Pinpoint the cell where the given text exists, returning its (x, y) midpoint coordinate. 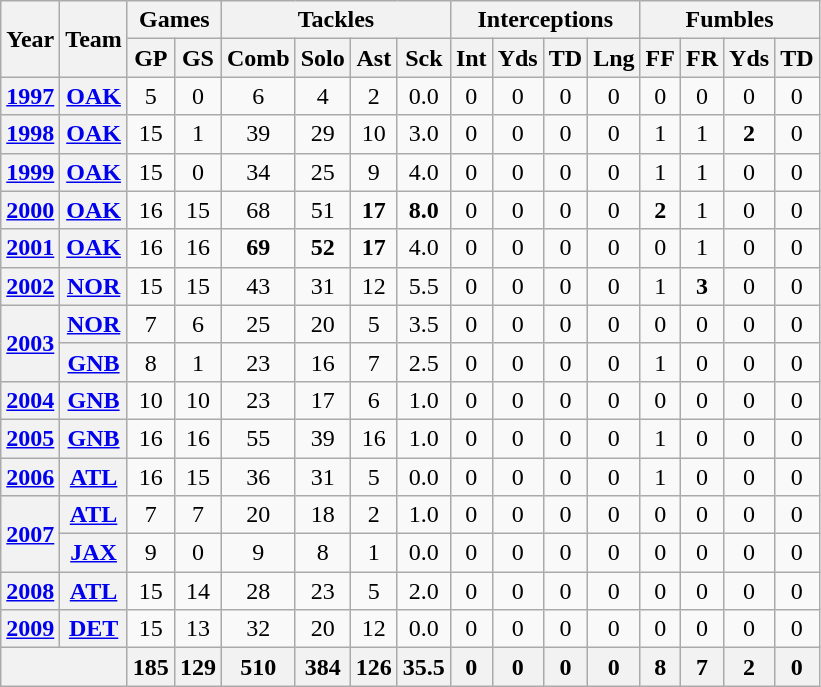
2006 (30, 477)
55 (258, 438)
Games (174, 20)
Fumbles (730, 20)
129 (198, 667)
51 (322, 210)
Team (94, 39)
Ast (374, 58)
3.5 (424, 324)
32 (258, 629)
2005 (30, 438)
2009 (30, 629)
36 (258, 477)
14 (198, 591)
3.0 (424, 134)
Solo (322, 58)
Interceptions (545, 20)
JAX (94, 553)
2002 (30, 286)
4 (322, 96)
510 (258, 667)
Sck (424, 58)
1999 (30, 172)
FR (702, 58)
28 (258, 591)
185 (150, 667)
Int (471, 58)
2.5 (424, 362)
Comb (258, 58)
GP (150, 58)
5.5 (424, 286)
Lng (614, 58)
2008 (30, 591)
GS (198, 58)
2000 (30, 210)
52 (322, 248)
68 (258, 210)
1997 (30, 96)
43 (258, 286)
2004 (30, 400)
29 (322, 134)
8.0 (424, 210)
2007 (30, 534)
DET (94, 629)
18 (322, 515)
3 (702, 286)
2001 (30, 248)
1998 (30, 134)
126 (374, 667)
2.0 (424, 591)
384 (322, 667)
FF (660, 58)
Year (30, 39)
34 (258, 172)
2003 (30, 343)
13 (198, 629)
69 (258, 248)
35.5 (424, 667)
Tackles (336, 20)
